Extract the (X, Y) coordinate from the center of the cell holding the provided text.  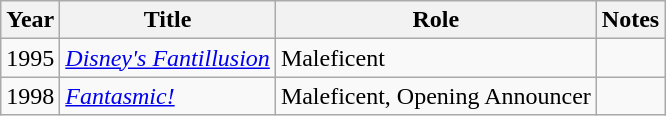
Year (30, 20)
Fantasmic! (168, 96)
Notes (630, 20)
Disney's Fantillusion (168, 58)
Title (168, 20)
Maleficent, Opening Announcer (436, 96)
1998 (30, 96)
1995 (30, 58)
Maleficent (436, 58)
Role (436, 20)
